Return (x, y) of the center of cell containing provided text 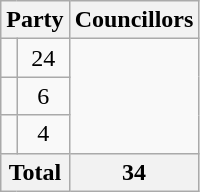
Total (35, 172)
6 (43, 96)
24 (43, 58)
34 (134, 172)
Party (35, 20)
4 (43, 134)
Councillors (134, 20)
